Identify which cell holds the provided text, then report its (x, y) central coordinate. 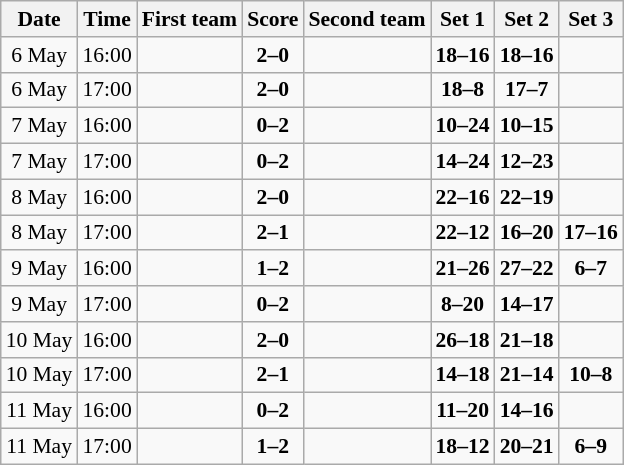
18–8 (462, 90)
16–20 (527, 233)
20–21 (527, 447)
Second team (366, 19)
Time (106, 19)
10–24 (462, 126)
27–22 (527, 269)
11–20 (462, 411)
14–18 (462, 375)
6–9 (591, 447)
22–16 (462, 197)
Set 1 (462, 19)
First team (190, 19)
Date (40, 19)
22–12 (462, 233)
Set 2 (527, 19)
21–14 (527, 375)
Score (272, 19)
26–18 (462, 340)
10–15 (527, 126)
22–19 (527, 197)
14–24 (462, 162)
10–8 (591, 375)
Set 3 (591, 19)
6–7 (591, 269)
17–16 (591, 233)
21–18 (527, 340)
14–17 (527, 304)
21–26 (462, 269)
14–16 (527, 411)
8–20 (462, 304)
18–12 (462, 447)
17–7 (527, 90)
12–23 (527, 162)
